Return the [x, y] coordinate for the center point of the cell that contains the specified text.  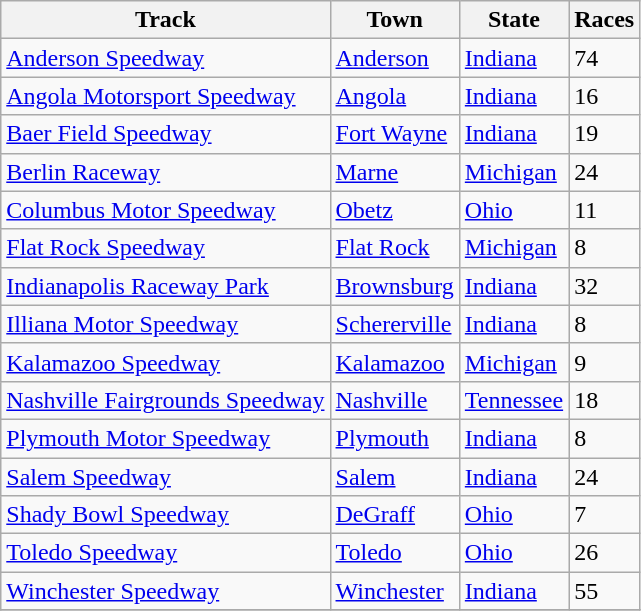
Toledo [394, 553]
7 [604, 515]
9 [604, 362]
Obetz [394, 210]
Berlin Raceway [166, 172]
DeGraff [394, 515]
Angola [394, 96]
Illiana Motor Speedway [166, 324]
Kalamazoo Speedway [166, 362]
Salem [394, 477]
Angola Motorsport Speedway [166, 96]
19 [604, 134]
32 [604, 286]
Kalamazoo [394, 362]
Plymouth [394, 438]
74 [604, 58]
Town [394, 20]
Winchester [394, 591]
Shady Bowl Speedway [166, 515]
Fort Wayne [394, 134]
Flat Rock [394, 248]
Nashville Fairgrounds Speedway [166, 400]
26 [604, 553]
Anderson Speedway [166, 58]
Indianapolis Raceway Park [166, 286]
Marne [394, 172]
Baer Field Speedway [166, 134]
Track [166, 20]
Brownsburg [394, 286]
16 [604, 96]
11 [604, 210]
Plymouth Motor Speedway [166, 438]
Schererville [394, 324]
Toledo Speedway [166, 553]
55 [604, 591]
Flat Rock Speedway [166, 248]
18 [604, 400]
Tennessee [514, 400]
State [514, 20]
Anderson [394, 58]
Winchester Speedway [166, 591]
Salem Speedway [166, 477]
Nashville [394, 400]
Columbus Motor Speedway [166, 210]
Races [604, 20]
